Search for the cell housing the specified text and yield its (X, Y) center coordinate. 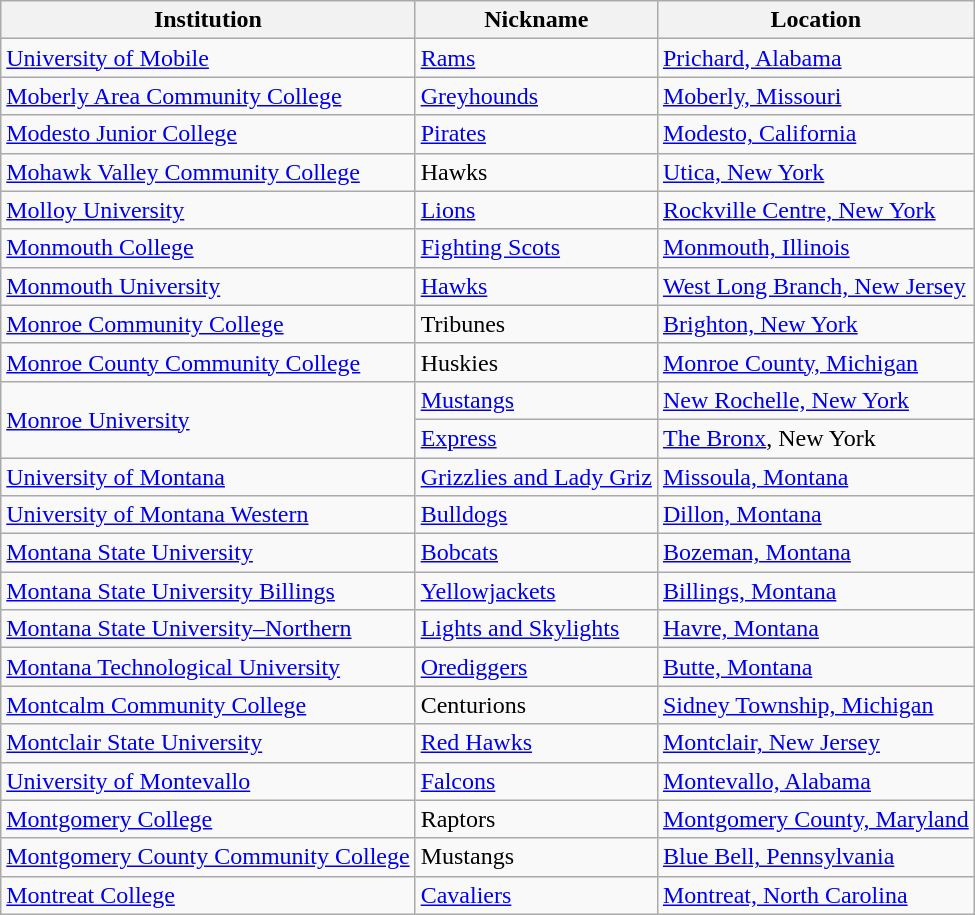
Orediggers (536, 667)
University of Montana Western (208, 515)
Havre, Montana (816, 629)
Molloy University (208, 210)
Rams (536, 58)
Dillon, Montana (816, 515)
University of Montana (208, 477)
Montana Technological University (208, 667)
Moberly, Missouri (816, 96)
University of Montevallo (208, 781)
Montcalm Community College (208, 705)
Moberly Area Community College (208, 96)
Lions (536, 210)
Monroe University (208, 419)
University of Mobile (208, 58)
Montana State University–Northern (208, 629)
Bulldogs (536, 515)
Monroe County Community College (208, 362)
Montevallo, Alabama (816, 781)
Blue Bell, Pennsylvania (816, 857)
Huskies (536, 362)
Monmouth University (208, 286)
Red Hawks (536, 743)
Missoula, Montana (816, 477)
The Bronx, New York (816, 438)
Greyhounds (536, 96)
Bozeman, Montana (816, 553)
Lights and Skylights (536, 629)
Montreat, North Carolina (816, 895)
Prichard, Alabama (816, 58)
Modesto, California (816, 134)
Montgomery College (208, 819)
Centurions (536, 705)
Brighton, New York (816, 324)
Billings, Montana (816, 591)
Nickname (536, 20)
Monmouth, Illinois (816, 248)
Montana State University (208, 553)
Mohawk Valley Community College (208, 172)
Fighting Scots (536, 248)
Montgomery County Community College (208, 857)
West Long Branch, New Jersey (816, 286)
Yellowjackets (536, 591)
Institution (208, 20)
Rockville Centre, New York (816, 210)
Sidney Township, Michigan (816, 705)
Tribunes (536, 324)
Montclair, New Jersey (816, 743)
Location (816, 20)
Cavaliers (536, 895)
New Rochelle, New York (816, 400)
Raptors (536, 819)
Montgomery County, Maryland (816, 819)
Grizzlies and Lady Griz (536, 477)
Monmouth College (208, 248)
Express (536, 438)
Monroe Community College (208, 324)
Montreat College (208, 895)
Pirates (536, 134)
Montana State University Billings (208, 591)
Modesto Junior College (208, 134)
Bobcats (536, 553)
Falcons (536, 781)
Montclair State University (208, 743)
Utica, New York (816, 172)
Monroe County, Michigan (816, 362)
Butte, Montana (816, 667)
